Extract the (x, y) coordinate from the center of the cell holding the provided text.  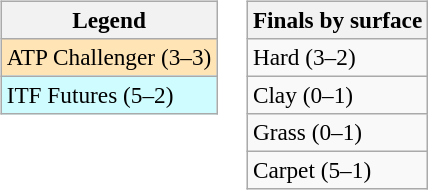
Legend (108, 20)
Carpet (5–1) (337, 171)
Clay (0–1) (337, 95)
ITF Futures (5–2) (108, 95)
ATP Challenger (3–3) (108, 57)
Hard (3–2) (337, 57)
Finals by surface (337, 20)
Grass (0–1) (337, 133)
